Provide the (X, Y) coordinate of the cell's center where the given text is located.  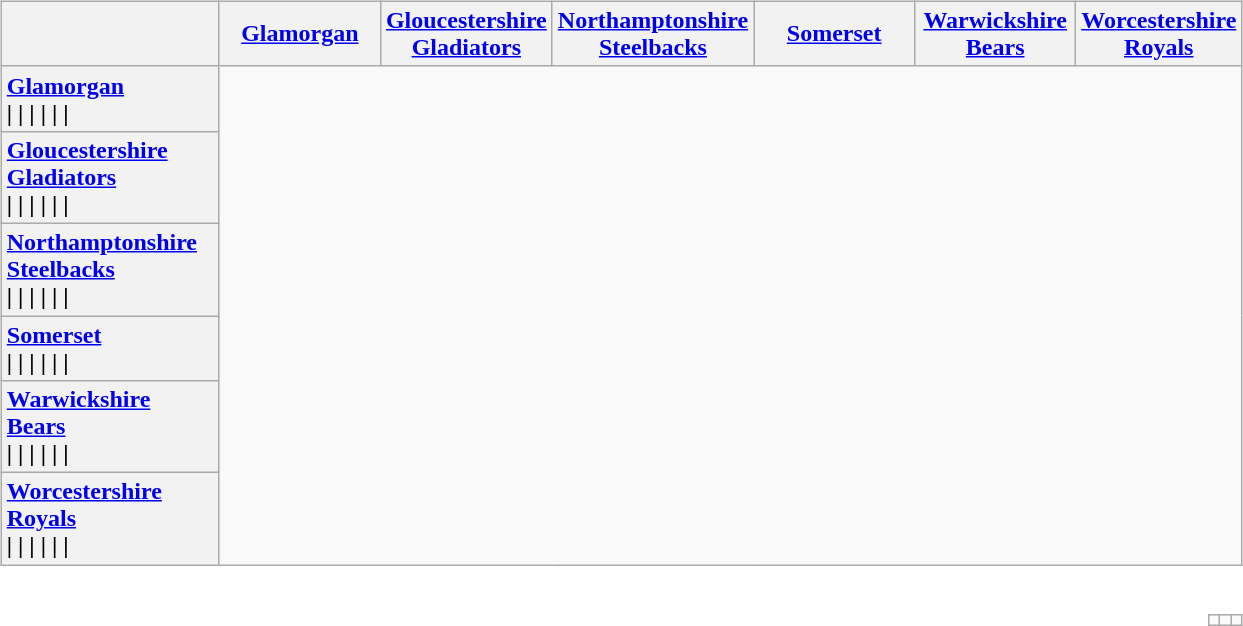
Somerset | | | | | | (110, 348)
Northamptonshire Steelbacks | | | | | | (110, 269)
Somerset (834, 34)
Northamptonshire Steelbacks (652, 34)
Worcestershire Royals | | | | | | (110, 519)
Warwickshire Bears | | | | | | (110, 427)
Gloucestershire Gladiators | | | | | | (110, 177)
Worcestershire Royals (1159, 34)
Gloucestershire Gladiators (466, 34)
Glamorgan (300, 34)
Glamorgan | | | | | | (110, 98)
Warwickshire Bears (996, 34)
